Return the (X, Y) coordinate for the center point of the cell that contains the specified text.  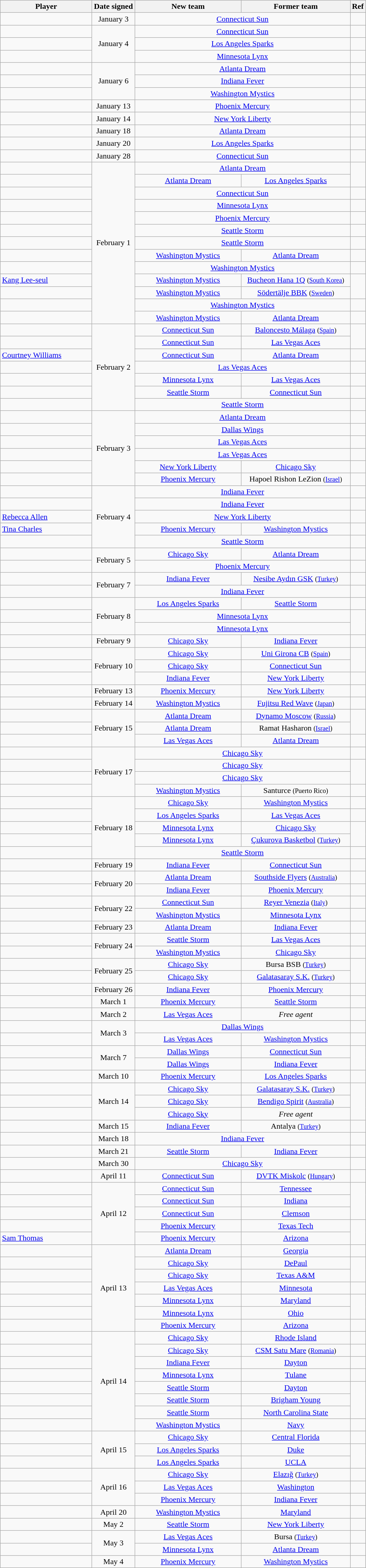
Duke (296, 1450)
DVTK Miskolc (Hungary) (296, 1176)
February 9 (114, 641)
February 3 (114, 448)
April 11 (114, 1176)
Hapoel Rishon LeZion (Israel) (296, 479)
May 2 (114, 1524)
Courtney Williams (46, 355)
Central Florida (296, 1437)
Tina Charles (46, 529)
Texas A&M (296, 1275)
Navy (296, 1425)
Washington (296, 1487)
Minnesota (296, 1288)
Rebecca Allen (46, 516)
Södertälje BBK (Sweden) (296, 293)
April 14 (114, 1381)
January 6 (114, 81)
Bursa (Turkey) (296, 1537)
Kang Lee-seul (46, 280)
Clemson (296, 1213)
February 1 (114, 243)
North Carolina State (296, 1412)
February 17 (114, 771)
February 10 (114, 666)
DePaul (296, 1263)
March 3 (114, 1033)
February 13 (114, 691)
March 7 (114, 1058)
Fujitsu Red Wave (Japan) (296, 703)
Çukurova Basketbol (Turkey) (296, 840)
April 15 (114, 1450)
February 7 (114, 585)
Baloncesto Málaga (Spain) (296, 330)
January 13 (114, 106)
February 8 (114, 616)
Antalya (Turkey) (296, 1126)
Elazığ (Turkey) (296, 1475)
Georgia (296, 1251)
January 18 (114, 131)
March 21 (114, 1151)
January 14 (114, 118)
February 24 (114, 946)
Dynamo Moscow (Russia) (296, 716)
February 14 (114, 703)
Ref (358, 7)
Ramat Hasharon (Israel) (296, 728)
Tulane (296, 1375)
Reyer Venezia (Italy) (296, 902)
May 3 (114, 1543)
Indiana (296, 1201)
Bursa BSB (Turkey) (296, 965)
Southside Flyers (Australia) (296, 877)
Date signed (114, 7)
February 4 (114, 516)
March 1 (114, 1002)
April 12 (114, 1213)
Sam Thomas (46, 1238)
February 18 (114, 828)
February 15 (114, 728)
Nesibe Aydın GSK (Turkey) (296, 579)
February 22 (114, 908)
February 5 (114, 560)
UCLA (296, 1462)
Uni Girona CB (Spain) (296, 653)
May 4 (114, 1562)
Bucheon Hana 1Q (South Korea) (296, 280)
February 23 (114, 927)
February 25 (114, 971)
April 16 (114, 1487)
Tennessee (296, 1189)
Ohio (296, 1313)
Bendigo Spirit (Australia) (296, 1101)
Player (46, 7)
Santurce (Puerto Rico) (296, 790)
January 4 (114, 44)
February 26 (114, 989)
March 18 (114, 1138)
Former team (296, 7)
February 20 (114, 884)
New team (188, 7)
CSM Satu Mare (Romania) (296, 1350)
April 20 (114, 1512)
March 14 (114, 1101)
March 15 (114, 1126)
March 2 (114, 1014)
March 30 (114, 1164)
March 10 (114, 1076)
January 20 (114, 143)
Brigham Young (296, 1400)
January 3 (114, 19)
January 28 (114, 156)
February 2 (114, 367)
Texas Tech (296, 1226)
April 13 (114, 1288)
Rhode Island (296, 1338)
February 19 (114, 865)
